Scan for the cell matching the given text and deliver its (X, Y) coordinate at center. 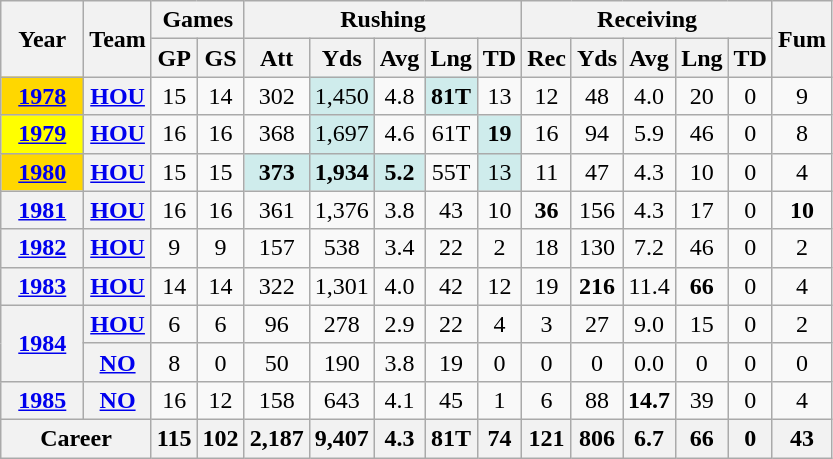
1,450 (342, 96)
42 (451, 286)
74 (499, 438)
36 (547, 210)
Career (76, 438)
47 (596, 172)
6.7 (650, 438)
361 (276, 210)
4.8 (400, 96)
5.9 (650, 134)
1982 (42, 248)
Year (42, 39)
216 (596, 286)
Rec (547, 58)
Receiving (648, 20)
322 (276, 286)
Att (276, 58)
190 (342, 362)
4.6 (400, 134)
2,187 (276, 438)
1981 (42, 210)
7.2 (650, 248)
1984 (42, 343)
1,934 (342, 172)
3 (547, 324)
368 (276, 134)
278 (342, 324)
14.7 (650, 400)
373 (276, 172)
Team (118, 39)
1980 (42, 172)
88 (596, 400)
121 (547, 438)
115 (174, 438)
55T (451, 172)
9.0 (650, 324)
11 (547, 172)
1,376 (342, 210)
96 (276, 324)
50 (276, 362)
Games (198, 20)
94 (596, 134)
9,407 (342, 438)
1 (499, 400)
1,697 (342, 134)
643 (342, 400)
3.4 (400, 248)
GS (220, 58)
5.2 (400, 172)
1983 (42, 286)
302 (276, 96)
102 (220, 438)
45 (451, 400)
1979 (42, 134)
Rushing (383, 20)
157 (276, 248)
2.9 (400, 324)
1,301 (342, 286)
158 (276, 400)
538 (342, 248)
11.4 (650, 286)
156 (596, 210)
17 (702, 210)
1978 (42, 96)
4.1 (400, 400)
27 (596, 324)
48 (596, 96)
20 (702, 96)
0.0 (650, 362)
130 (596, 248)
18 (547, 248)
61T (451, 134)
1985 (42, 400)
806 (596, 438)
Fum (802, 39)
39 (702, 400)
GP (174, 58)
